Pinpoint the cell where the given text exists, returning its [x, y] midpoint coordinate. 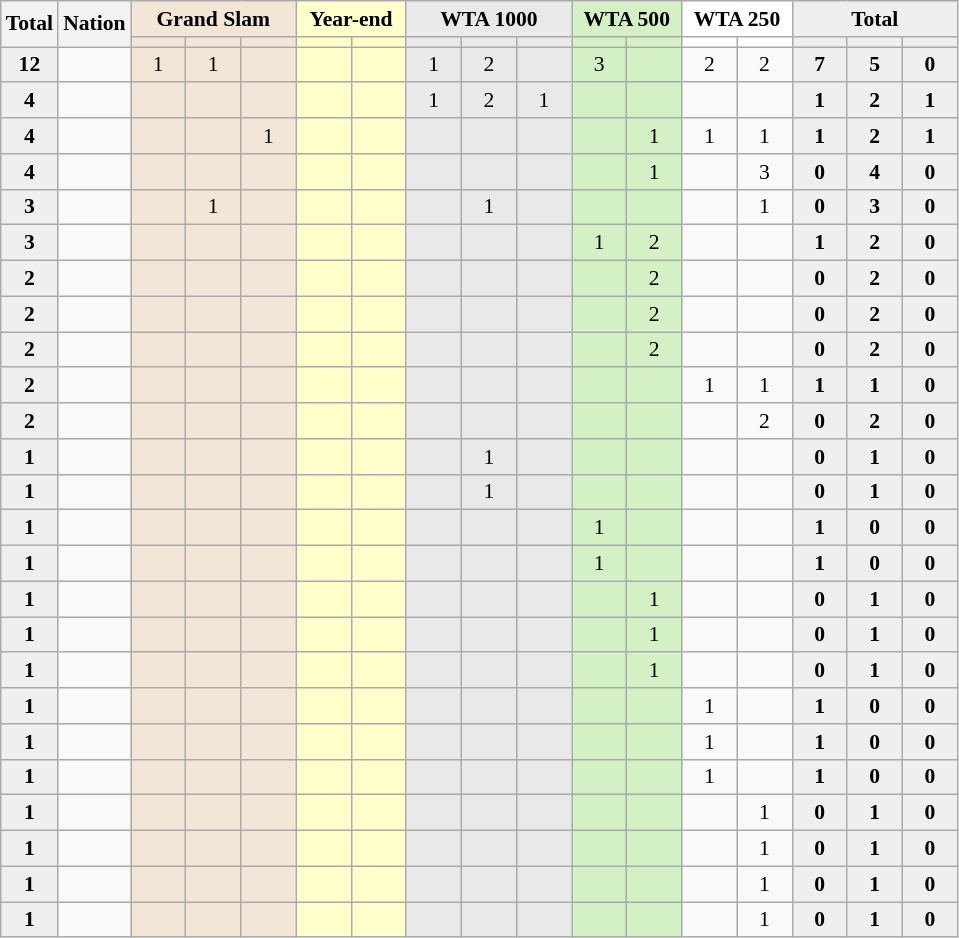
WTA 1000 [488, 19]
5 [874, 65]
WTA 500 [627, 19]
Nation [94, 24]
WTA 250 [737, 19]
12 [30, 65]
Grand Slam [214, 19]
7 [820, 65]
Year-end [351, 19]
